Identify which cell holds the provided text, then report its (X, Y) central coordinate. 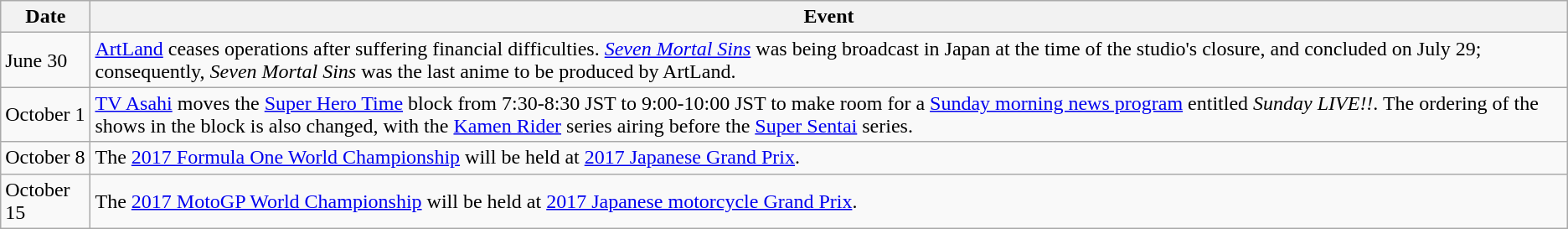
October 1 (45, 114)
The 2017 MotoGP World Championship will be held at 2017 Japanese motorcycle Grand Prix. (829, 201)
October 15 (45, 201)
The 2017 Formula One World Championship will be held at 2017 Japanese Grand Prix. (829, 158)
June 30 (45, 60)
Date (45, 17)
Event (829, 17)
October 8 (45, 158)
